Provide the [X, Y] coordinate of the cell's center where the given text is located.  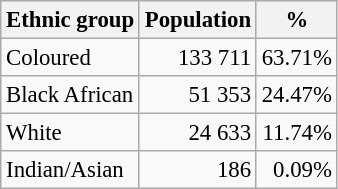
Coloured [70, 58]
Indian/Asian [70, 170]
Black African [70, 95]
% [296, 20]
63.71% [296, 58]
0.09% [296, 170]
24.47% [296, 95]
11.74% [296, 133]
186 [198, 170]
51 353 [198, 95]
Ethnic group [70, 20]
133 711 [198, 58]
Population [198, 20]
White [70, 133]
24 633 [198, 133]
